Locate the cell with the specified text and output its (x, y) center coordinate. 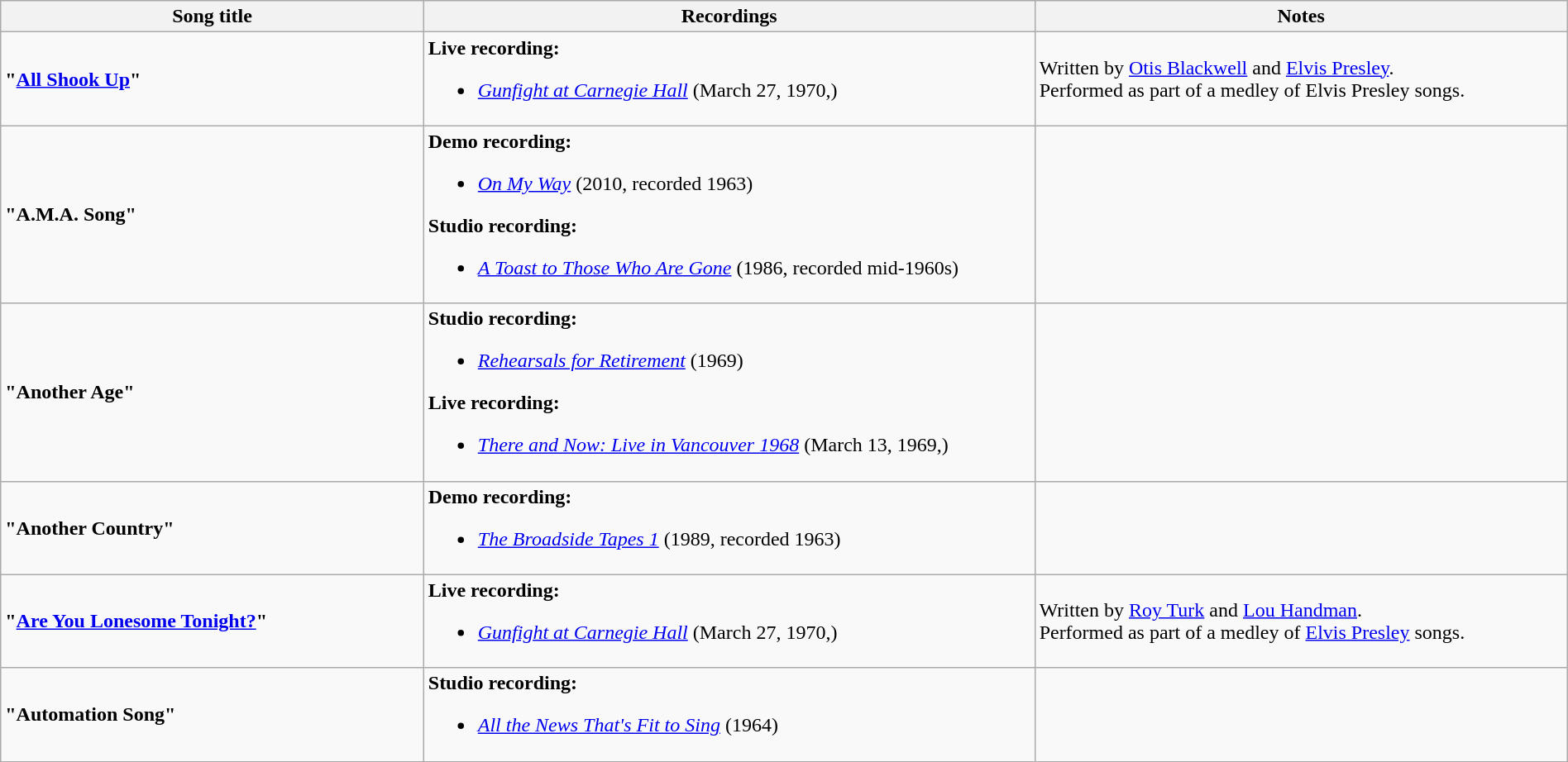
Song title (213, 17)
"Automation Song" (213, 714)
Studio recording:All the News That's Fit to Sing (1964) (729, 714)
"Another Country" (213, 527)
Written by Otis Blackwell and Elvis Presley.Performed as part of a medley of Elvis Presley songs. (1301, 79)
Studio recording:Rehearsals for Retirement (1969)Live recording:There and Now: Live in Vancouver 1968 (March 13, 1969,) (729, 392)
"A.M.A. Song" (213, 215)
"Another Age" (213, 392)
Demo recording:On My Way (2010, recorded 1963)Studio recording:A Toast to Those Who Are Gone (1986, recorded mid-1960s) (729, 215)
Demo recording:The Broadside Tapes 1 (1989, recorded 1963) (729, 527)
"All Shook Up" (213, 79)
Recordings (729, 17)
"Are You Lonesome Tonight?" (213, 622)
Written by Roy Turk and Lou Handman.Performed as part of a medley of Elvis Presley songs. (1301, 622)
Notes (1301, 17)
